Search for the cell housing the specified text and yield its (x, y) center coordinate. 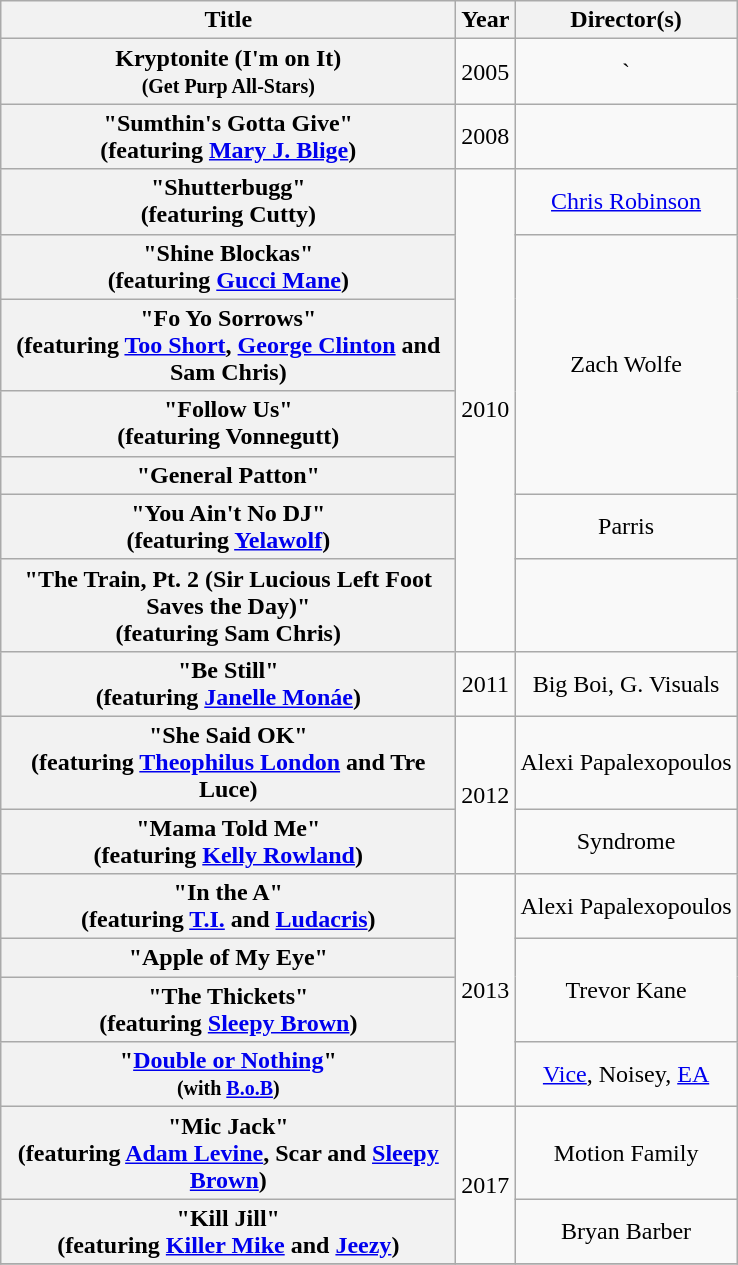
"Kill Jill"(featuring Killer Mike and Jeezy) (228, 1232)
Parris (626, 526)
Big Boi, G. Visuals (626, 684)
2013 (486, 990)
2017 (486, 1186)
"Follow Us"(featuring Vonnegutt) (228, 424)
"Shine Blockas"(featuring Gucci Mane) (228, 266)
"In the A"(featuring T.I. and Ludacris) (228, 906)
"Shutterbugg"(featuring Cutty) (228, 202)
"She Said OK"(featuring Theophilus London and Tre Luce) (228, 762)
"The Thickets"(featuring Sleepy Brown) (228, 1010)
"Sumthin's Gotta Give"(featuring Mary J. Blige) (228, 136)
"General Patton" (228, 475)
Year (486, 20)
Bryan Barber (626, 1232)
"Mic Jack"(featuring Adam Levine, Scar and Sleepy Brown) (228, 1153)
"Double or Nothing"(with B.o.B) (228, 1074)
Vice, Noisey, EA (626, 1074)
"Apple of My Eye" (228, 958)
"The Train, Pt. 2 (Sir Lucious Left Foot Saves the Day)"(featuring Sam Chris) (228, 605)
2012 (486, 794)
Zach Wolfe (626, 364)
Title (228, 20)
Kryptonite (I'm on It)(Get Purp All-Stars) (228, 72)
Director(s) (626, 20)
Syndrome (626, 840)
"You Ain't No DJ"(featuring Yelawolf) (228, 526)
"Be Still"(featuring Janelle Monáe) (228, 684)
2005 (486, 72)
"Fo Yo Sorrows"(featuring Too Short, George Clinton and Sam Chris) (228, 345)
Chris Robinson (626, 202)
"Mama Told Me"(featuring Kelly Rowland) (228, 840)
Motion Family (626, 1153)
2011 (486, 684)
` (626, 72)
Trevor Kane (626, 990)
2008 (486, 136)
2010 (486, 410)
